Return (X, Y) of the center of cell containing provided text 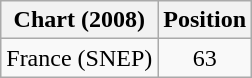
Position (205, 20)
63 (205, 58)
Chart (2008) (80, 20)
France (SNEP) (80, 58)
